Pinpoint the cell where the given text exists, returning its (x, y) midpoint coordinate. 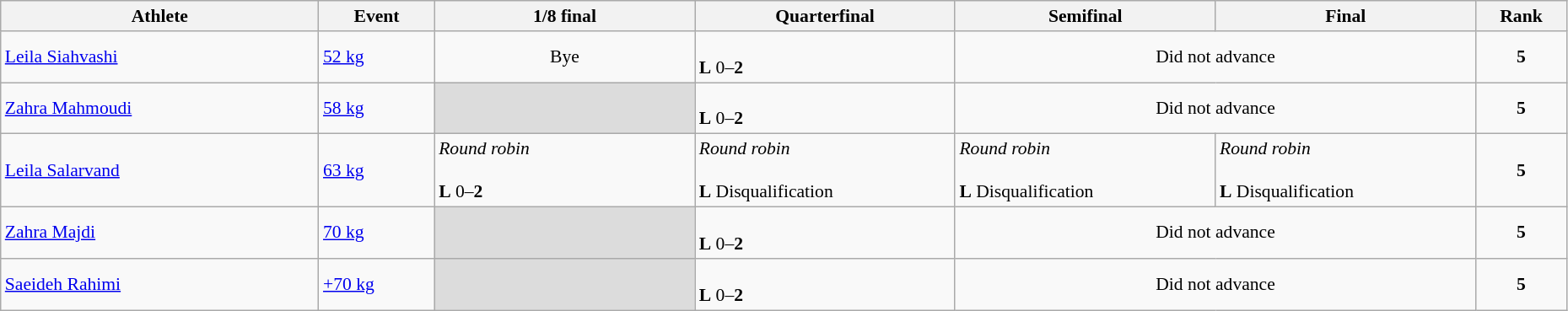
1/8 final (565, 16)
Event (376, 16)
Leila Salarvand (160, 170)
Leila Siahvashi (160, 57)
Saeideh Rahimi (160, 285)
63 kg (376, 170)
Bye (565, 57)
Rank (1522, 16)
Quarterfinal (825, 16)
Zahra Mahmoudi (160, 108)
58 kg (376, 108)
52 kg (376, 57)
+70 kg (376, 285)
70 kg (376, 233)
Round robinL 0–2 (565, 170)
Athlete (160, 16)
Semifinal (1085, 16)
Final (1346, 16)
Zahra Majdi (160, 233)
